Scan for the cell matching the given text and deliver its (x, y) coordinate at center. 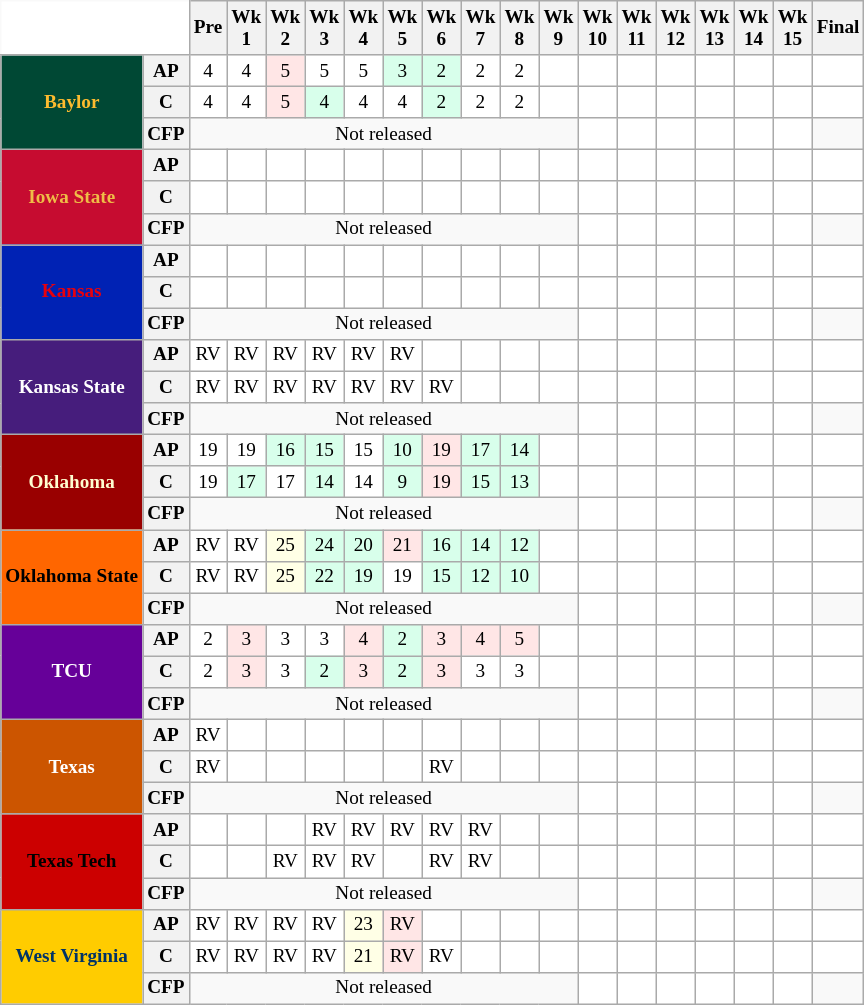
Wk6 (442, 28)
Wk5 (402, 28)
Wk8 (520, 28)
Oklahoma State (72, 576)
Texas (72, 766)
Oklahoma (72, 482)
13 (520, 482)
Kansas (72, 292)
Wk12 (676, 28)
Pre (208, 28)
23 (364, 925)
Wk1 (246, 28)
Wk2 (286, 28)
Baylor (72, 102)
West Virginia (72, 956)
Wk13 (714, 28)
Wk4 (364, 28)
Wk3 (324, 28)
Kansas State (72, 386)
Wk14 (754, 28)
Wk11 (636, 28)
9 (402, 482)
Wk10 (598, 28)
TCU (72, 672)
Iowa State (72, 198)
22 (324, 577)
Wk15 (792, 28)
Final (838, 28)
20 (364, 545)
Wk7 (480, 28)
Texas Tech (72, 862)
24 (324, 545)
Wk9 (558, 28)
